For the text-containing cell, return its midpoint in [X, Y] coordinate format. 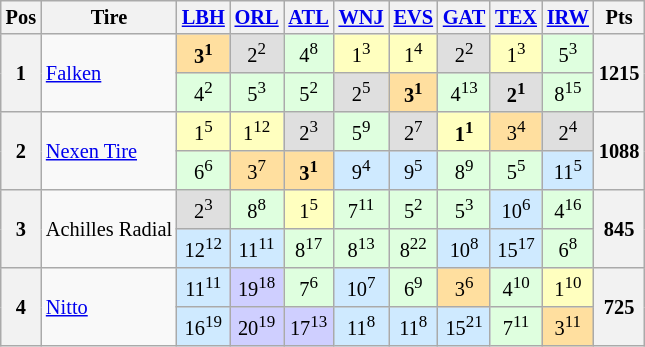
25 [362, 92]
1521 [464, 326]
1 [21, 73]
1713 [309, 326]
1215 [619, 73]
36 [464, 288]
2019 [257, 326]
66 [204, 170]
89 [464, 170]
416 [568, 210]
76 [309, 288]
107 [362, 288]
1212 [204, 248]
IRW [568, 17]
1088 [619, 151]
95 [414, 170]
94 [362, 170]
110 [568, 288]
LBH [204, 17]
TEX [516, 17]
413 [464, 92]
EVS [414, 17]
3 [21, 229]
725 [619, 307]
21 [516, 92]
ORL [257, 17]
37 [257, 170]
24 [568, 132]
4 [21, 307]
WNJ [362, 17]
1619 [204, 326]
1918 [257, 288]
115 [568, 170]
Pos [21, 17]
68 [568, 248]
Nitto [109, 307]
ATL [309, 17]
27 [414, 132]
48 [309, 54]
14 [414, 54]
Falken [109, 73]
GAT [464, 17]
42 [204, 92]
2 [21, 151]
106 [516, 210]
845 [619, 229]
59 [362, 132]
34 [516, 132]
69 [414, 288]
817 [309, 248]
815 [568, 92]
1517 [516, 248]
55 [516, 170]
Pts [619, 17]
11 [464, 132]
108 [464, 248]
410 [516, 288]
112 [257, 132]
88 [257, 210]
Tire [109, 17]
813 [362, 248]
822 [414, 248]
Achilles Radial [109, 229]
Nexen Tire [109, 151]
311 [568, 326]
